Return [x, y] of the center of cell containing provided text 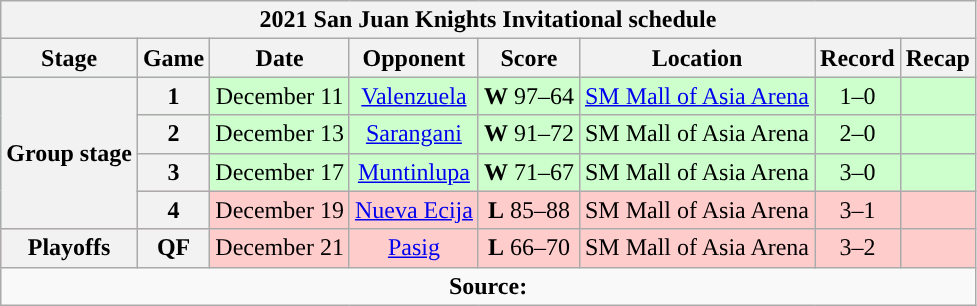
Group stage [70, 153]
4 [173, 210]
Opponent [414, 58]
Playoffs [70, 248]
Sarangani [414, 134]
Recap [938, 58]
Muntinlupa [414, 172]
1–0 [858, 96]
Date [280, 58]
L 85–88 [528, 210]
December 11 [280, 96]
QF [173, 248]
2–0 [858, 134]
W 71–67 [528, 172]
Source: [488, 286]
Score [528, 58]
3–0 [858, 172]
Stage [70, 58]
2021 San Juan Knights Invitational schedule [488, 20]
December 17 [280, 172]
December 13 [280, 134]
Game [173, 58]
Record [858, 58]
3–1 [858, 210]
December 21 [280, 248]
2 [173, 134]
Nueva Ecija [414, 210]
3 [173, 172]
L 66–70 [528, 248]
Pasig [414, 248]
Location [696, 58]
W 97–64 [528, 96]
3–2 [858, 248]
Valenzuela [414, 96]
W 91–72 [528, 134]
1 [173, 96]
December 19 [280, 210]
